Pinpoint the cell where the given text exists, returning its [x, y] midpoint coordinate. 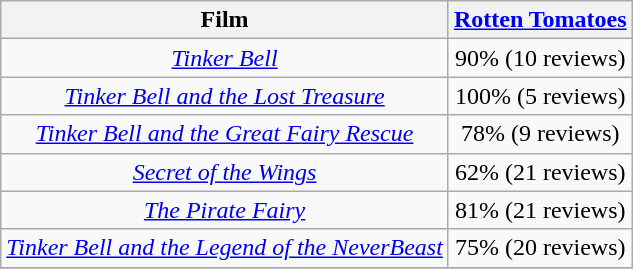
78% (9 reviews) [540, 134]
Tinker Bell and the Great Fairy Rescue [225, 134]
Tinker Bell and the Legend of the NeverBeast [225, 248]
The Pirate Fairy [225, 210]
90% (10 reviews) [540, 58]
62% (21 reviews) [540, 172]
Rotten Tomatoes [540, 20]
Tinker Bell and the Lost Treasure [225, 96]
Secret of the Wings [225, 172]
81% (21 reviews) [540, 210]
Film [225, 20]
100% (5 reviews) [540, 96]
75% (20 reviews) [540, 248]
Tinker Bell [225, 58]
